Identify which cell holds the provided text, then report its [X, Y] central coordinate. 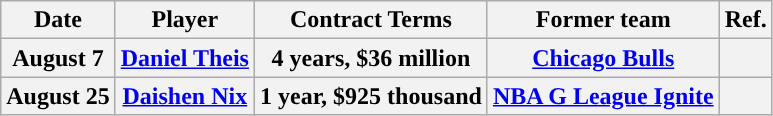
August 7 [58, 58]
Ref. [746, 20]
NBA G League Ignite [603, 96]
August 25 [58, 96]
Daniel Theis [184, 58]
Date [58, 20]
Chicago Bulls [603, 58]
Player [184, 20]
Former team [603, 20]
Contract Terms [370, 20]
4 years, $36 million [370, 58]
Daishen Nix [184, 96]
1 year, $925 thousand [370, 96]
